Extract the (X, Y) coordinate from the center of the cell holding the provided text.  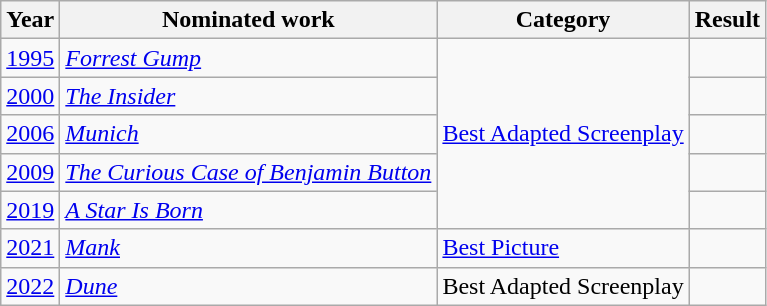
2006 (30, 134)
2021 (30, 248)
2009 (30, 172)
2000 (30, 96)
2022 (30, 286)
Forrest Gump (248, 58)
Nominated work (248, 20)
2019 (30, 210)
The Insider (248, 96)
Result (727, 20)
Munich (248, 134)
Mank (248, 248)
Dune (248, 286)
Year (30, 20)
The Curious Case of Benjamin Button (248, 172)
Best Picture (563, 248)
Category (563, 20)
1995 (30, 58)
A Star Is Born (248, 210)
